Scan for the cell matching the given text and deliver its (x, y) coordinate at center. 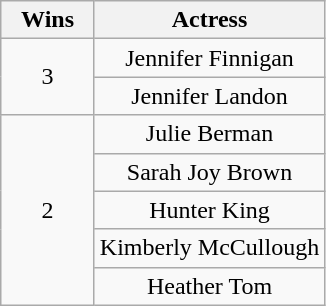
Sarah Joy Brown (209, 172)
Jennifer Finnigan (209, 58)
Julie Berman (209, 134)
2 (48, 210)
Jennifer Landon (209, 96)
Heather Tom (209, 286)
Hunter King (209, 210)
3 (48, 77)
Kimberly McCullough (209, 248)
Actress (209, 20)
Wins (48, 20)
